For the text-containing cell, return its midpoint in (X, Y) coordinate format. 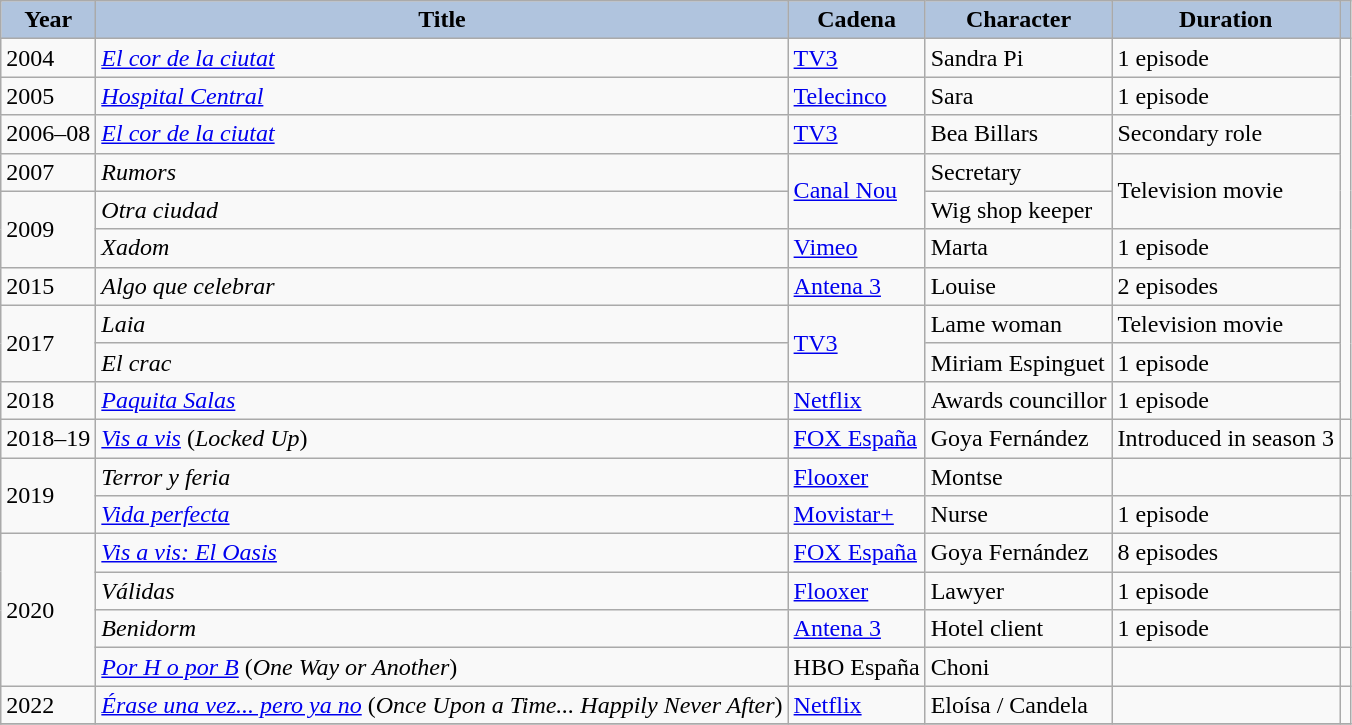
Awards councillor (1018, 400)
Secretary (1018, 172)
Terror y feria (442, 477)
2017 (48, 343)
2009 (48, 229)
Title (442, 20)
2015 (48, 286)
2018–19 (48, 438)
2004 (48, 58)
Introduced in season 3 (1226, 438)
Hospital Central (442, 96)
Vimeo (856, 248)
Vis a vis: El Oasis (442, 553)
2022 (48, 705)
Bea Billars (1018, 134)
Lame woman (1018, 324)
Benidorm (442, 629)
Character (1018, 20)
Telecinco (856, 96)
2019 (48, 496)
Choni (1018, 667)
Rumors (442, 172)
Canal Nou (856, 191)
Vis a vis (Locked Up) (442, 438)
Vida perfecta (442, 515)
8 episodes (1226, 553)
Laia (442, 324)
Paquita Salas (442, 400)
Movistar+ (856, 515)
Eloísa / Candela (1018, 705)
Montse (1018, 477)
Secondary role (1226, 134)
2006–08 (48, 134)
2020 (48, 610)
Cadena (856, 20)
Algo que celebrar (442, 286)
Lawyer (1018, 591)
El crac (442, 362)
Sandra Pi (1018, 58)
Érase una vez... pero ya no (Once Upon a Time... Happily Never After) (442, 705)
Miriam Espinguet (1018, 362)
Duration (1226, 20)
Por H o por B (One Way or Another) (442, 667)
Nurse (1018, 515)
Otra ciudad (442, 210)
HBO España (856, 667)
Xadom (442, 248)
Hotel client (1018, 629)
Válidas (442, 591)
2007 (48, 172)
2 episodes (1226, 286)
Sara (1018, 96)
2018 (48, 400)
Wig shop keeper (1018, 210)
Marta (1018, 248)
Year (48, 20)
2005 (48, 96)
Louise (1018, 286)
